Pinpoint the cell where the given text exists, returning its (x, y) midpoint coordinate. 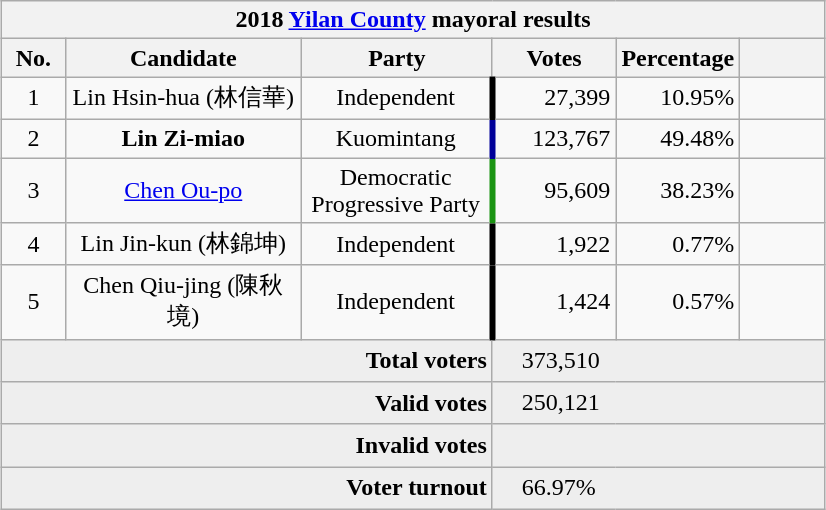
27,399 (554, 98)
Party (396, 58)
1 (34, 98)
4 (34, 244)
Kuomintang (396, 138)
2 (34, 138)
66.97% (658, 488)
38.23% (678, 190)
Democratic Progressive Party (396, 190)
250,121 (658, 404)
Lin Jin-kun (林錦坤) (183, 244)
3 (34, 190)
Votes (554, 58)
10.95% (678, 98)
123,767 (554, 138)
0.57% (678, 302)
Total voters (248, 360)
Lin Hsin-hua (林信華) (183, 98)
Candidate (183, 58)
373,510 (658, 360)
1,424 (554, 302)
2018 Yilan County mayoral results (414, 20)
Lin Zi-miao (183, 138)
49.48% (678, 138)
Valid votes (248, 404)
Voter turnout (248, 488)
5 (34, 302)
Invalid votes (248, 446)
95,609 (554, 190)
Chen Qiu-jing (陳秋境) (183, 302)
Percentage (678, 58)
0.77% (678, 244)
Chen Ou-po (183, 190)
No. (34, 58)
1,922 (554, 244)
